Output the [x, y] coordinate of the center of the cell containing the given text.  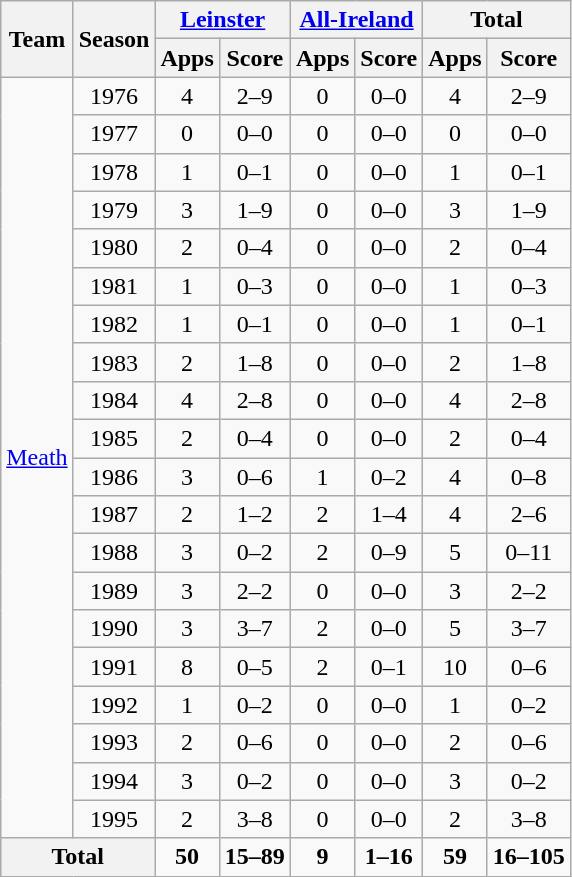
Team [37, 39]
1979 [114, 210]
1992 [114, 705]
10 [455, 667]
1986 [114, 477]
1993 [114, 743]
0–5 [254, 667]
0–9 [389, 553]
1984 [114, 400]
15–89 [254, 857]
0–11 [528, 553]
1989 [114, 591]
0–8 [528, 477]
Meath [37, 458]
9 [322, 857]
Leinster [222, 20]
2–6 [528, 515]
1976 [114, 96]
1982 [114, 324]
1985 [114, 438]
1977 [114, 134]
1987 [114, 515]
1981 [114, 286]
1978 [114, 172]
1–2 [254, 515]
1995 [114, 819]
1994 [114, 781]
1983 [114, 362]
1991 [114, 667]
1988 [114, 553]
1980 [114, 248]
All-Ireland [356, 20]
59 [455, 857]
1990 [114, 629]
8 [187, 667]
1–4 [389, 515]
Season [114, 39]
16–105 [528, 857]
50 [187, 857]
1–16 [389, 857]
